Determine the [x, y] coordinate at the center of the cell enclosing the given text.  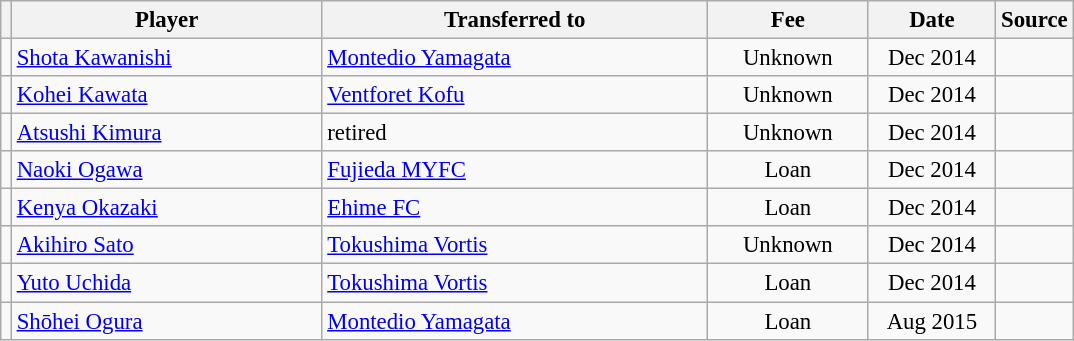
Player [166, 20]
Source [1034, 20]
Ehime FC [515, 208]
Shōhei Ogura [166, 321]
Kenya Okazaki [166, 208]
Yuto Uchida [166, 283]
Transferred to [515, 20]
Atsushi Kimura [166, 133]
retired [515, 133]
Aug 2015 [932, 321]
Shota Kawanishi [166, 58]
Fee [788, 20]
Kohei Kawata [166, 95]
Date [932, 20]
Fujieda MYFC [515, 170]
Akihiro Sato [166, 245]
Naoki Ogawa [166, 170]
Ventforet Kofu [515, 95]
